Identify which cell holds the provided text, then report its [x, y] central coordinate. 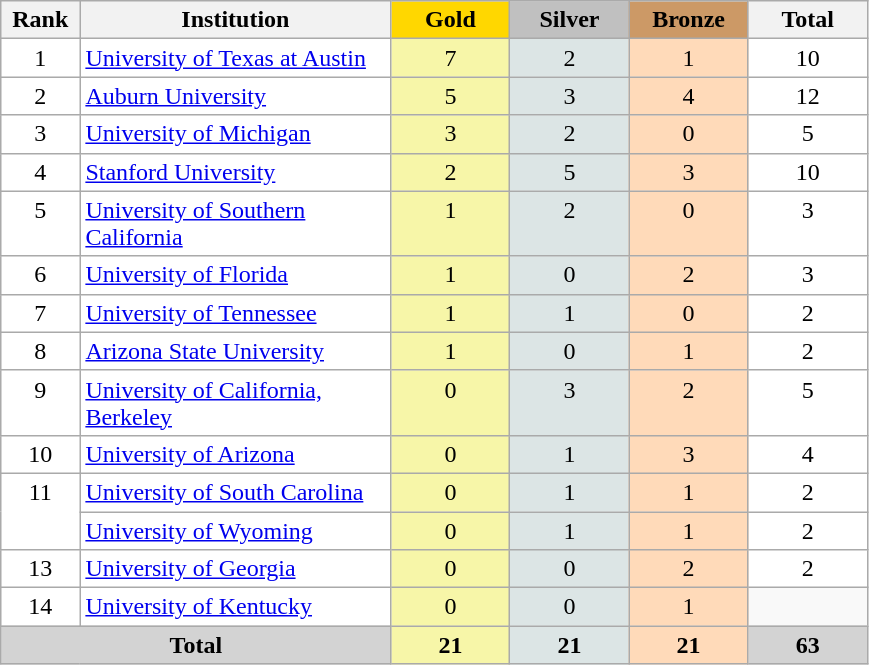
University of Southern California [236, 224]
University of Georgia [236, 569]
Gold [450, 20]
8 [40, 351]
11 [40, 511]
University of South Carolina [236, 492]
9 [40, 402]
Silver [570, 20]
University of California, Berkeley [236, 402]
Institution [236, 20]
University of Tennessee [236, 313]
63 [808, 645]
Stanford University [236, 172]
Arizona State University [236, 351]
Auburn University [236, 96]
13 [40, 569]
Bronze [688, 20]
6 [40, 275]
University of Texas at Austin [236, 58]
12 [808, 96]
University of Kentucky [236, 607]
University of Wyoming [236, 531]
Rank [40, 20]
University of Arizona [236, 454]
University of Florida [236, 275]
14 [40, 607]
University of Michigan [236, 134]
